For the text-containing cell, return its midpoint in [X, Y] coordinate format. 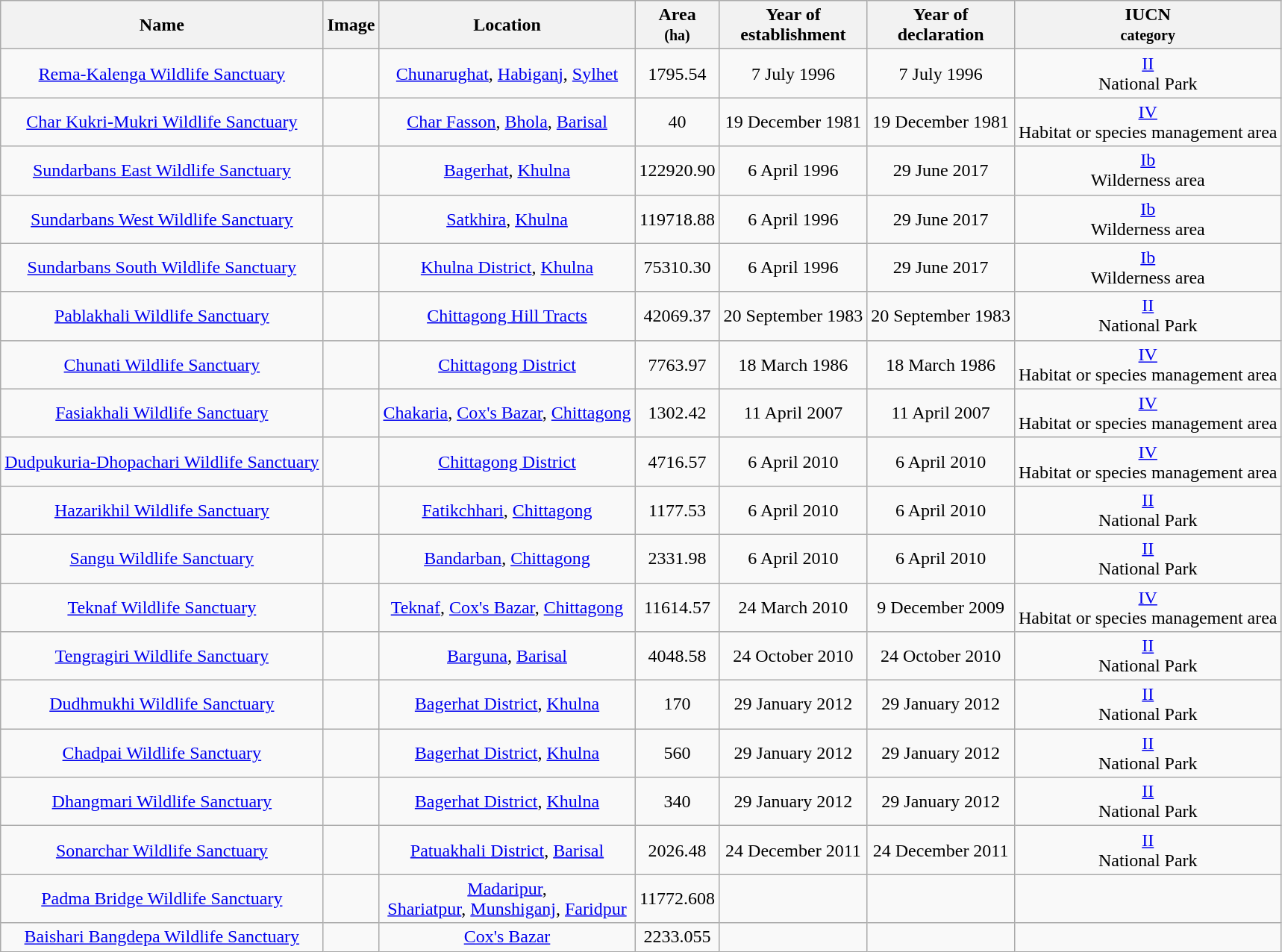
75310.30 [678, 267]
Rema-Kalenga Wildlife Sanctuary [162, 73]
Year ofestablishment [793, 25]
Sonarchar Wildlife Sanctuary [162, 851]
340 [678, 801]
Barguna, Barisal [507, 657]
Char Fasson, Bhola, Barisal [507, 122]
Bagerhat, Khulna [507, 170]
Name [162, 25]
11772.608 [678, 898]
Chunarughat, Habiganj, Sylhet [507, 73]
Madaripur,Shariatpur, Munshiganj, Faridpur [507, 898]
2331.98 [678, 558]
Area(ha) [678, 25]
Hazarikhil Wildlife Sanctuary [162, 510]
Dudhmukhi Wildlife Sanctuary [162, 704]
Chittagong Hill Tracts [507, 316]
Pablakhali Wildlife Sanctuary [162, 316]
1177.53 [678, 510]
Bandarban, Chittagong [507, 558]
2026.48 [678, 851]
Chunati Wildlife Sanctuary [162, 364]
Sundarbans East Wildlife Sanctuary [162, 170]
Sundarbans West Wildlife Sanctuary [162, 219]
Khulna District, Khulna [507, 267]
Patuakhali District, Barisal [507, 851]
Dudpukuria-Dhopachari Wildlife Sanctuary [162, 461]
Teknaf Wildlife Sanctuary [162, 607]
Chadpai Wildlife Sanctuary [162, 754]
Image [351, 25]
42069.37 [678, 316]
119718.88 [678, 219]
1302.42 [678, 413]
Sundarbans South Wildlife Sanctuary [162, 267]
IUCNcategory [1148, 25]
560 [678, 754]
Dhangmari Wildlife Sanctuary [162, 801]
2233.055 [678, 937]
Location [507, 25]
Padma Bridge Wildlife Sanctuary [162, 898]
11614.57 [678, 607]
Sangu Wildlife Sanctuary [162, 558]
Year ofdeclaration [941, 25]
Tengragiri Wildlife Sanctuary [162, 657]
Cox's Bazar [507, 937]
122920.90 [678, 170]
Chakaria, Cox's Bazar, Chittagong [507, 413]
Baishari Bangdepa Wildlife Sanctuary [162, 937]
Char Kukri-Mukri Wildlife Sanctuary [162, 122]
Teknaf, Cox's Bazar, Chittagong [507, 607]
Satkhira, Khulna [507, 219]
Fasiakhali Wildlife Sanctuary [162, 413]
40 [678, 122]
9 December 2009 [941, 607]
1795.54 [678, 73]
24 March 2010 [793, 607]
4716.57 [678, 461]
Fatikchhari, Chittagong [507, 510]
4048.58 [678, 657]
170 [678, 704]
7763.97 [678, 364]
